Return (X, Y) of the center of cell containing provided text 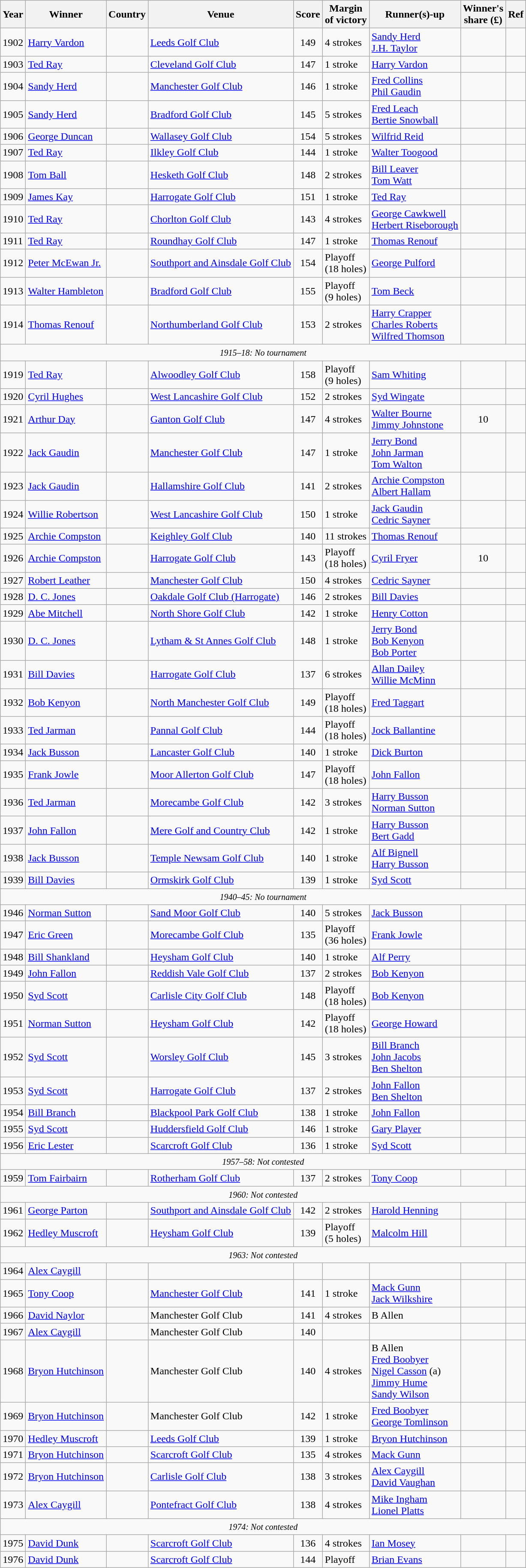
1975 (13, 1543)
1920 (13, 397)
1976 (13, 1559)
Eric Lester (66, 1145)
Ref (516, 15)
Ormskirk Golf Club (220, 880)
1953 (13, 1090)
1971 (13, 1455)
B Allen (415, 1315)
Eric Green (66, 935)
Country (127, 15)
1969 (13, 1416)
Fred Leach Bertie Snowball (415, 114)
Sandy Herd J.H. Taylor (415, 42)
1955 (13, 1129)
1923 (13, 486)
Huddersfield Golf Club (220, 1129)
1924 (13, 514)
Temple Newsam Golf Club (220, 858)
Keighley Golf Club (220, 536)
Oakdale Golf Club (Harrogate) (220, 597)
1949 (13, 973)
1957–58: Not contested (263, 1162)
1930 (13, 641)
Worsley Golf Club (220, 1057)
Brian Evans (415, 1559)
Mere Golf and Country Club (220, 830)
Jerry Bond John Jarman Tom Walton (415, 453)
158 (308, 375)
Gary Player (415, 1129)
Runner(s)-up (415, 15)
Fred Boobyer George Tomlinson (415, 1416)
Harry Busson Bert Gadd (415, 830)
1935 (13, 775)
George Parton (66, 1211)
1931 (13, 675)
Fred Collins Phil Gaudin (415, 87)
1939 (13, 880)
1921 (13, 419)
Cyril Fryer (415, 558)
Chorlton Golf Club (220, 219)
1938 (13, 858)
B Allen Fred Boobyer Nigel Casson (a) Jimmy Hume Sandy Wilson (415, 1371)
1904 (13, 87)
Winner (66, 15)
1951 (13, 1023)
1960: Not contested (263, 1194)
1907 (13, 153)
Marginof victory (346, 15)
1937 (13, 830)
1929 (13, 613)
1940–45: No tournament (263, 896)
Tom Beck (415, 291)
Harry Crapper Charles Roberts Wilfred Thomson (415, 325)
1928 (13, 597)
1959 (13, 1178)
Hallamshire Golf Club (220, 486)
David Naylor (66, 1315)
Bill Branch John Jacobs Ben Shelton (415, 1057)
Harold Henning (415, 1211)
Ilkley Golf Club (220, 153)
Sam Whiting (415, 375)
Lytham & St Annes Golf Club (220, 641)
Playoff(36 holes) (346, 935)
1905 (13, 114)
Pannal Golf Club (220, 730)
Henry Cotton (415, 613)
Bill Leaver Tom Watt (415, 175)
Archie Compston Albert Hallam (415, 486)
Walter Hambleton (66, 291)
Robert Leather (66, 580)
1925 (13, 536)
George Duncan (66, 136)
Fred Taggart (415, 702)
Alf Bignell Harry Busson (415, 858)
Allan Dailey Willie McMinn (415, 675)
1963: Not contested (263, 1255)
1952 (13, 1057)
1947 (13, 935)
1972 (13, 1477)
Reddish Vale Golf Club (220, 973)
1933 (13, 730)
Cedric Sayner (415, 580)
Alf Perry (415, 957)
1964 (13, 1271)
Walter Bourne Jimmy Johnstone (415, 419)
Score (308, 15)
George Howard (415, 1023)
Bill Branch (66, 1113)
1909 (13, 197)
1903 (13, 64)
Year (13, 15)
1910 (13, 219)
Venue (220, 15)
Lancaster Golf Club (220, 753)
Tom Fairbairn (66, 1178)
1968 (13, 1371)
Moor Allerton Golf Club (220, 775)
Northumberland Golf Club (220, 325)
Abe Mitchell (66, 613)
1954 (13, 1113)
1934 (13, 753)
1914 (13, 325)
Sand Moor Golf Club (220, 913)
1962 (13, 1232)
Jack Gaudin Cedric Sayner (415, 514)
Tom Ball (66, 175)
George Cawkwell Herbert Riseborough (415, 219)
1922 (13, 453)
Hesketh Golf Club (220, 175)
Walter Toogood (415, 153)
Dick Burton (415, 753)
Ian Mosey (415, 1543)
1967 (13, 1331)
Pontefract Golf Club (220, 1505)
Peter McEwan Jr. (66, 263)
1946 (13, 913)
Playoff (346, 1559)
1908 (13, 175)
Playoff(5 holes) (346, 1232)
Malcolm Hill (415, 1232)
Mack Gunn (415, 1455)
1927 (13, 580)
Willie Robertson (66, 514)
Alwoodley Golf Club (220, 375)
1965 (13, 1293)
1970 (13, 1439)
1906 (13, 136)
Ganton Golf Club (220, 419)
Mike Ingham Lionel Platts (415, 1505)
Blackpool Park Golf Club (220, 1113)
Mack Gunn Jack Wilkshire (415, 1293)
Jerry Bond Bob Kenyon Bob Porter (415, 641)
1902 (13, 42)
152 (308, 397)
Harry Busson Norman Sutton (415, 802)
Arthur Day (66, 419)
North Manchester Golf Club (220, 702)
1913 (13, 291)
Wilfrid Reid (415, 136)
Cyril Hughes (66, 397)
Winner'sshare (£) (483, 15)
1932 (13, 702)
Alex Caygill David Vaughan (415, 1477)
11 strokes (346, 536)
1966 (13, 1315)
Syd Wingate (415, 397)
155 (308, 291)
Carlisle Golf Club (220, 1477)
1961 (13, 1211)
1973 (13, 1505)
Cleveland Golf Club (220, 64)
North Shore Golf Club (220, 613)
Roundhay Golf Club (220, 241)
Rotherham Golf Club (220, 1178)
1919 (13, 375)
James Kay (66, 197)
Carlisle City Golf Club (220, 995)
George Pulford (415, 263)
1911 (13, 241)
1974: Not contested (263, 1527)
1915–18: No tournament (263, 353)
151 (308, 197)
153 (308, 325)
Bill Shankland (66, 957)
Wallasey Golf Club (220, 136)
Jock Ballantine (415, 730)
John Fallon Ben Shelton (415, 1090)
1956 (13, 1145)
1926 (13, 558)
1948 (13, 957)
1936 (13, 802)
1912 (13, 263)
6 strokes (346, 675)
1950 (13, 995)
